Extract the (x, y) coordinate from the center of the cell holding the provided text.  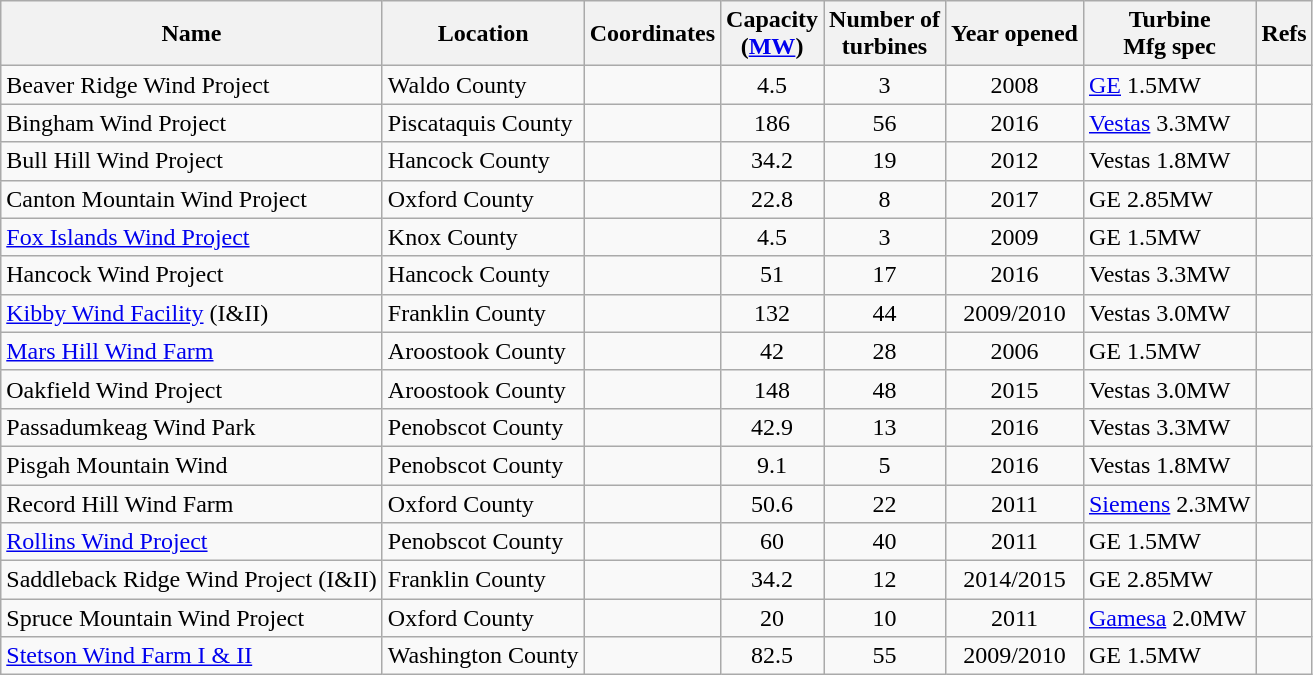
19 (885, 161)
60 (772, 542)
12 (885, 580)
Siemens 2.3MW (1169, 503)
2006 (1015, 351)
17 (885, 275)
Fox Islands Wind Project (192, 237)
2009 (1015, 237)
55 (885, 656)
42 (772, 351)
Piscataquis County (483, 123)
Beaver Ridge Wind Project (192, 85)
2012 (1015, 161)
22.8 (772, 199)
Bingham Wind Project (192, 123)
20 (772, 618)
Waldo County (483, 85)
Number ofturbines (885, 34)
Oakfield Wind Project (192, 389)
2015 (1015, 389)
Coordinates (652, 34)
28 (885, 351)
Washington County (483, 656)
Kibby Wind Facility (I&II) (192, 313)
Location (483, 34)
Pisgah Mountain Wind (192, 465)
44 (885, 313)
Bull Hill Wind Project (192, 161)
Record Hill Wind Farm (192, 503)
48 (885, 389)
Gamesa 2.0MW (1169, 618)
40 (885, 542)
Refs (1284, 34)
50.6 (772, 503)
Saddleback Ridge Wind Project (I&II) (192, 580)
Hancock Wind Project (192, 275)
51 (772, 275)
5 (885, 465)
2017 (1015, 199)
42.9 (772, 427)
Capacity(MW) (772, 34)
Year opened (1015, 34)
Name (192, 34)
82.5 (772, 656)
Canton Mountain Wind Project (192, 199)
10 (885, 618)
56 (885, 123)
Stetson Wind Farm I & II (192, 656)
132 (772, 313)
Rollins Wind Project (192, 542)
2008 (1015, 85)
Spruce Mountain Wind Project (192, 618)
22 (885, 503)
Mars Hill Wind Farm (192, 351)
TurbineMfg spec (1169, 34)
2014/2015 (1015, 580)
148 (772, 389)
186 (772, 123)
8 (885, 199)
13 (885, 427)
9.1 (772, 465)
Passadumkeag Wind Park (192, 427)
Knox County (483, 237)
